Output the [x, y] coordinate of the center of the cell containing the given text.  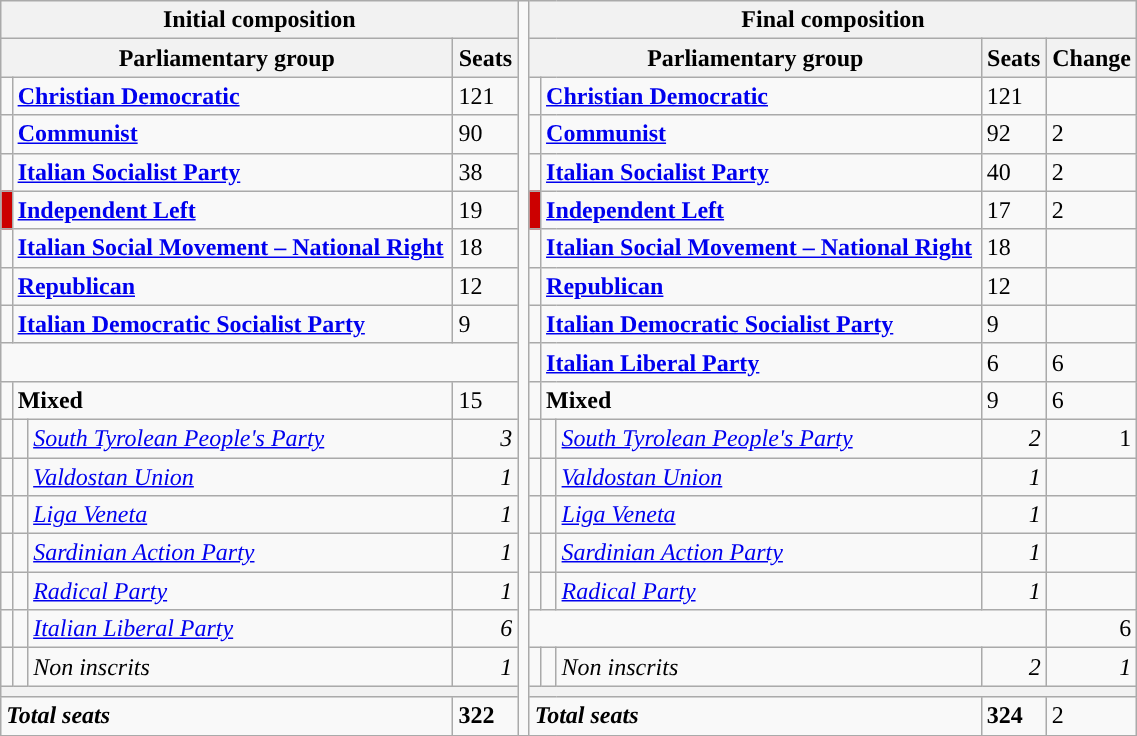
3 [486, 438]
322 [486, 716]
15 [486, 400]
Initial composition [260, 20]
90 [486, 134]
17 [1014, 210]
Final composition [833, 20]
38 [486, 172]
19 [486, 210]
40 [1014, 172]
324 [1014, 716]
Change [1092, 58]
92 [1014, 134]
